Pinpoint the cell where the given text exists, returning its (x, y) midpoint coordinate. 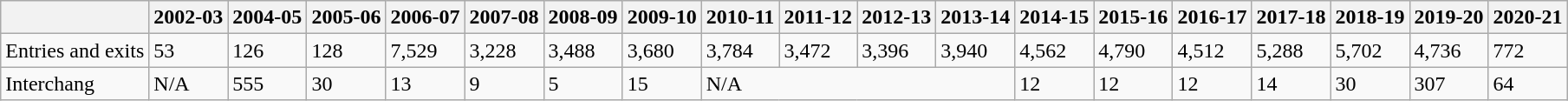
3,680 (662, 50)
Interchang (75, 84)
7,529 (425, 50)
4,512 (1212, 50)
2013-14 (976, 17)
2005-06 (347, 17)
126 (267, 50)
2006-07 (425, 17)
2012-13 (896, 17)
2007-08 (504, 17)
2002-03 (189, 17)
4,790 (1134, 50)
3,472 (818, 50)
4,562 (1054, 50)
14 (1291, 84)
5 (582, 84)
2008-09 (582, 17)
3,396 (896, 50)
128 (347, 50)
3,228 (504, 50)
3,488 (582, 50)
2016-17 (1212, 17)
2014-15 (1054, 17)
2004-05 (267, 17)
772 (1527, 50)
2018-19 (1370, 17)
15 (662, 84)
2009-10 (662, 17)
2011-12 (818, 17)
307 (1449, 84)
53 (189, 50)
2020-21 (1527, 17)
555 (267, 84)
3,784 (740, 50)
2019-20 (1449, 17)
5,702 (1370, 50)
3,940 (976, 50)
13 (425, 84)
4,736 (1449, 50)
9 (504, 84)
2010-11 (740, 17)
64 (1527, 84)
2017-18 (1291, 17)
Entries and exits (75, 50)
2015-16 (1134, 17)
5,288 (1291, 50)
